Find where the given text appears and provide that cell's center as (X, Y) coordinate. 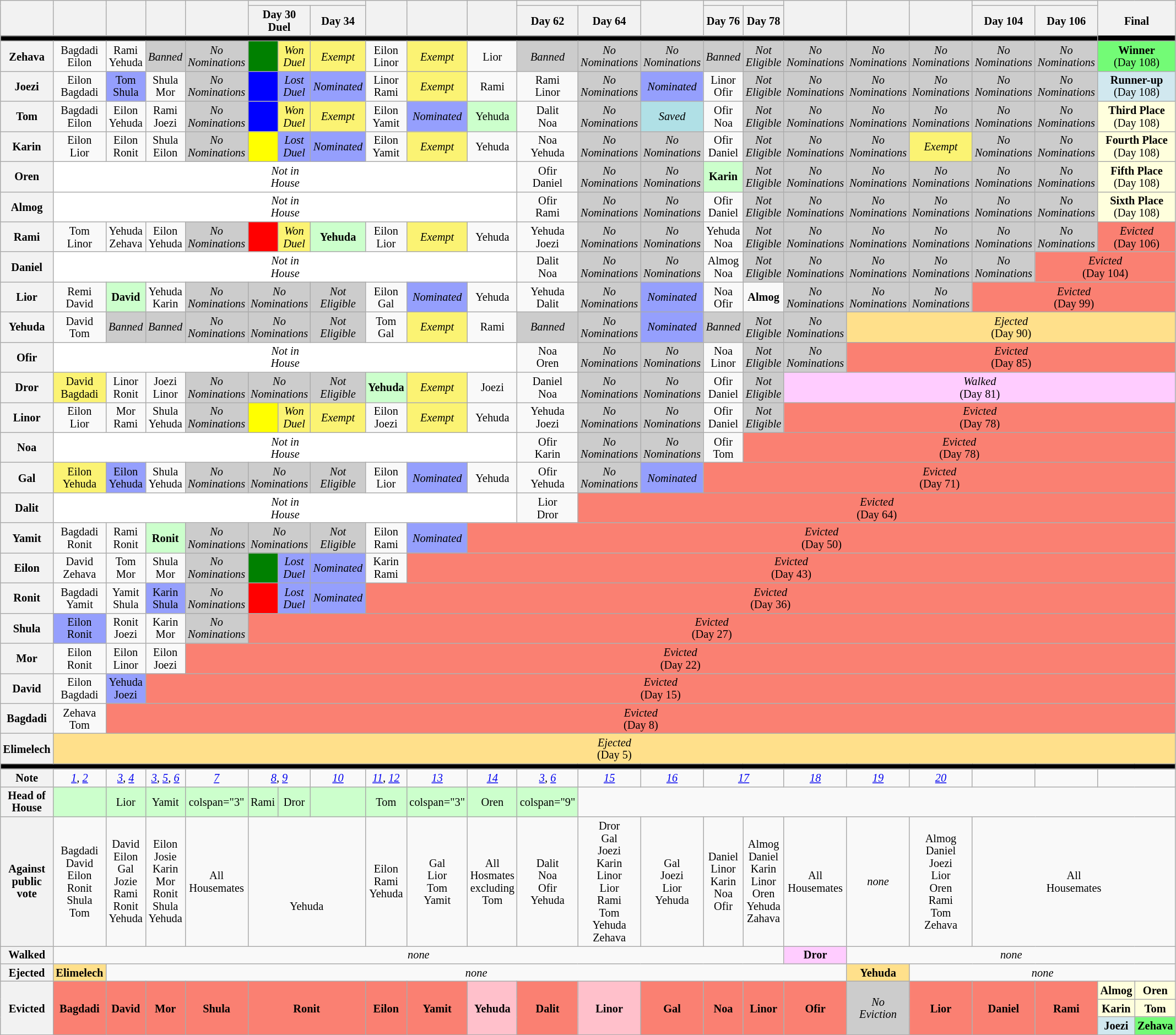
NoaOren (548, 357)
15 (609, 778)
OfirYehuda (548, 478)
Ejected(Day 5) (614, 748)
LinorRonit (126, 388)
KarinShula (165, 598)
Evicted(Day 71) (940, 478)
Day 106 (1066, 21)
EilonGal (386, 297)
RemiDavid (79, 297)
TomShula (126, 86)
Day 104 (1004, 21)
Day 34 (338, 21)
GalJoeziLiorYehuda (672, 881)
Final (1137, 20)
DavidZehava (79, 567)
DanielNoa (548, 388)
colspan="9" (548, 802)
18 (815, 778)
Evicted(Day 85) (1011, 357)
ZehavaTom (79, 718)
Saved (672, 117)
RamiYehuda (126, 56)
Evicted(Day 64) (877, 508)
Evicted(Day 22) (680, 658)
Note (27, 778)
RamiLinor (548, 86)
BagdadiDavidEilonRonitShulaTom (79, 881)
Fifth Place(Day 108) (1137, 176)
BagdadiYamit (79, 598)
7 (216, 778)
LiorDror (548, 508)
1, 2 (79, 778)
Evicted (27, 1008)
TomLinor (79, 237)
TomMor (126, 567)
AlmogNoa (723, 267)
DalitNoaOfirYehuda (548, 881)
13 (437, 778)
14 (492, 778)
Head ofHouse (27, 802)
Sixth Place(Day 108) (1137, 207)
DavidEilonGalJozieRamiRonitYehuda (126, 881)
OfirRami (548, 207)
20 (941, 778)
Walked (27, 955)
GalLiorTomYamit (437, 881)
8, 9 (279, 778)
Evicted(Day 104) (1105, 267)
19 (878, 778)
KarinMor (165, 628)
RamiRonit (126, 538)
DavidTom (79, 327)
Evicted(Day 27) (712, 628)
TomGal (386, 327)
Evicted(Day 106) (1137, 237)
Runner-up(Day 108) (1137, 86)
EilonJosieKarinMorRonitShulaYehuda (165, 881)
NoEviction (878, 1008)
KarinRami (386, 567)
Fourth Place(Day 108) (1137, 147)
Ejected(Day 90) (1011, 327)
Evicted(Day 15) (660, 689)
EilonRami (386, 538)
Day 78 (763, 21)
10 (338, 778)
RamiJoezi (165, 117)
Evicted(Day 43) (792, 567)
YehudaZehava (126, 237)
Ejected (27, 972)
Day 62 (548, 21)
Third Place(Day 108) (1137, 117)
RonitJoezi (126, 628)
3, 5, 6 (165, 778)
Evicted(Day 36) (770, 598)
DavidBagdadi (79, 388)
OfirKarin (548, 447)
MorRami (126, 418)
All Hosmates excluding Tom (492, 881)
11, 12 (386, 778)
Evicted(Day 50) (822, 538)
YehudaDalit (548, 297)
NoaYehuda (548, 147)
YamitShula (126, 598)
Day 76 (723, 21)
16 (672, 778)
NoaOfir (723, 297)
Evicted(Day 99) (1074, 297)
OfirNoa (723, 117)
3, 6 (548, 778)
AlmogDanielJoeziLiorOrenRamiTomZehava (941, 881)
DanielLinorKarinNoaOfir (723, 881)
17 (744, 778)
Winner(Day 108) (1137, 56)
Evicted(Day 8) (641, 718)
3, 4 (126, 778)
OfirTom (723, 447)
AlmogDanielKarinLinorOrenYehudaZahava (763, 881)
NoaLinor (723, 357)
LinorOfir (723, 86)
EilonRamiYehuda (386, 881)
LinorRami (386, 86)
BagdadiRonit (79, 538)
DrorGalJoeziKarinLinorLiorRamiTomYehudaZehava (609, 881)
Day 64 (609, 21)
YehudaKarin (165, 297)
JoeziLinor (165, 388)
YehudaNoa (723, 237)
Againstpublic vote (27, 881)
Day 30Duel (279, 21)
ShulaEilon (165, 147)
Walked(Day 81) (979, 388)
